Output the [X, Y] coordinate of the center of the cell containing the given text.  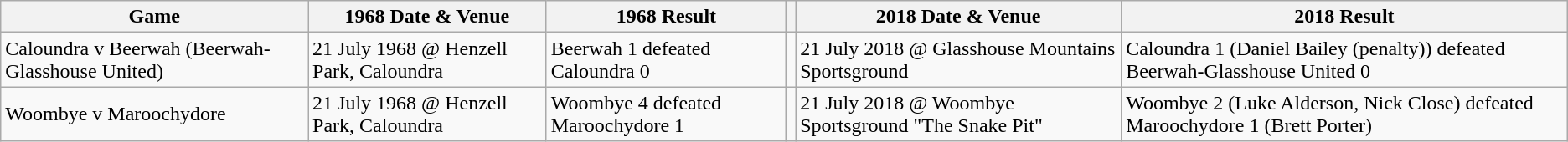
21 July 2018 @ Glasshouse Mountains Sportsground [958, 60]
Game [154, 17]
Woombye 2 (Luke Alderson, Nick Close) defeated Maroochydore 1 (Brett Porter) [1345, 114]
Caloundra 1 (Daniel Bailey (penalty)) defeated Beerwah-Glasshouse United 0 [1345, 60]
Woombye 4 defeated Maroochydore 1 [666, 114]
Caloundra v Beerwah (Beerwah-Glasshouse United) [154, 60]
1968 Date & Venue [427, 17]
2018 Date & Venue [958, 17]
Woombye v Maroochydore [154, 114]
Beerwah 1 defeated Caloundra 0 [666, 60]
21 July 2018 @ Woombye Sportsground "The Snake Pit" [958, 114]
2018 Result [1345, 17]
1968 Result [666, 17]
